Find where the given text appears and provide that cell's center as [X, Y] coordinate. 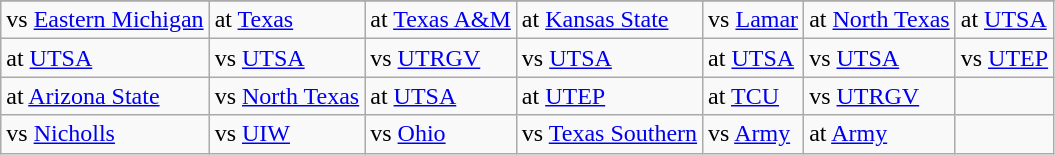
at UTEP [609, 96]
at TCU [754, 96]
vs UIW [287, 134]
vs North Texas [287, 96]
at Army [880, 134]
vs Eastern Michigan [105, 20]
at Texas [287, 20]
vs Nicholls [105, 134]
at Texas A&M [441, 20]
at Kansas State [609, 20]
at North Texas [880, 20]
vs Army [754, 134]
vs Lamar [754, 20]
vs Texas Southern [609, 134]
vs Ohio [441, 134]
at Arizona State [105, 96]
vs UTEP [1004, 58]
